Pinpoint the cell where the given text exists, returning its [X, Y] midpoint coordinate. 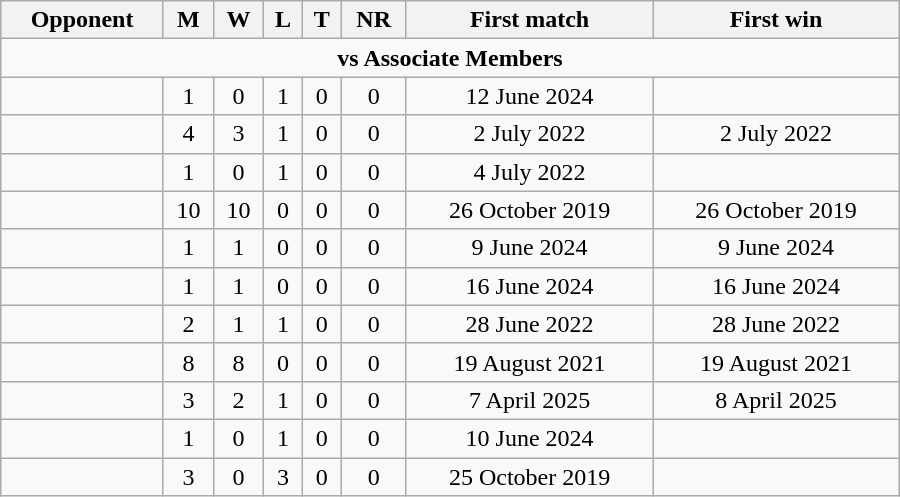
NR [374, 20]
8 April 2025 [776, 400]
10 June 2024 [529, 438]
4 [188, 134]
vs Associate Members [450, 58]
W [238, 20]
M [188, 20]
4 July 2022 [529, 172]
T [322, 20]
L [284, 20]
25 October 2019 [529, 477]
First win [776, 20]
7 April 2025 [529, 400]
Opponent [82, 20]
12 June 2024 [529, 96]
First match [529, 20]
